Identify which cell holds the provided text, then report its [x, y] central coordinate. 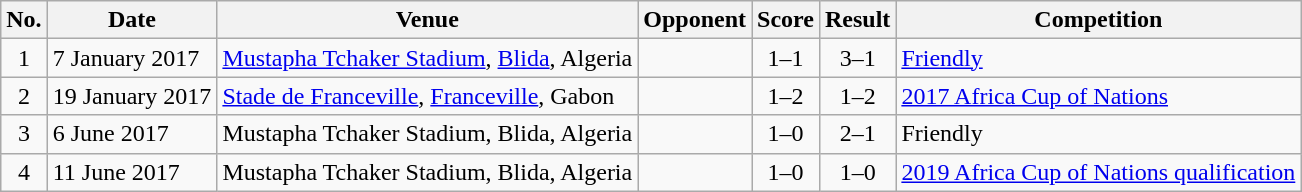
Stade de Franceville, Franceville, Gabon [428, 96]
Opponent [695, 20]
19 January 2017 [132, 96]
1–1 [786, 58]
Result [857, 20]
3 [24, 134]
Score [786, 20]
3–1 [857, 58]
6 June 2017 [132, 134]
Venue [428, 20]
2 [24, 96]
Competition [1098, 20]
2019 Africa Cup of Nations qualification [1098, 172]
11 June 2017 [132, 172]
Date [132, 20]
No. [24, 20]
2017 Africa Cup of Nations [1098, 96]
4 [24, 172]
2–1 [857, 134]
7 January 2017 [132, 58]
1 [24, 58]
